Provide the (x, y) coordinate of the cell's center where the given text is located.  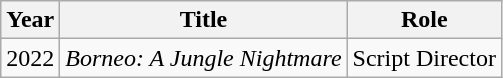
Year (30, 20)
Title (204, 20)
Role (424, 20)
Script Director (424, 58)
2022 (30, 58)
Borneo: A Jungle Nightmare (204, 58)
